Identify which cell holds the provided text, then report its [X, Y] central coordinate. 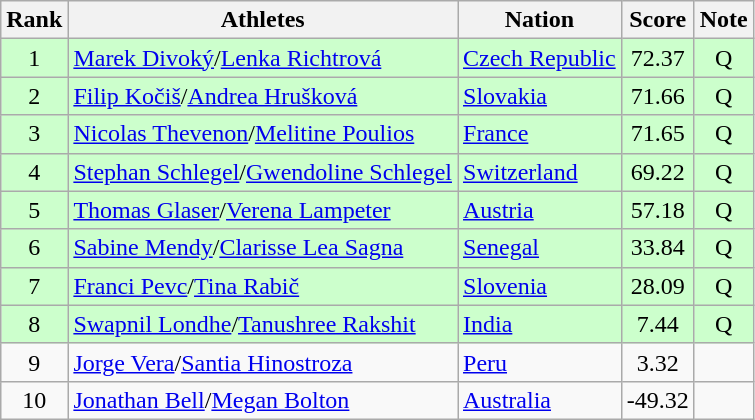
Sabine Mendy/Clarisse Lea Sagna [263, 248]
2 [34, 96]
Czech Republic [540, 58]
Jonathan Bell/Megan Bolton [263, 400]
Marek Divoký/Lenka Richtrová [263, 58]
5 [34, 210]
Slovakia [540, 96]
Score [658, 20]
28.09 [658, 286]
1 [34, 58]
72.37 [658, 58]
8 [34, 324]
Peru [540, 362]
Senegal [540, 248]
Jorge Vera/Santia Hinostroza [263, 362]
Note [724, 20]
Slovenia [540, 286]
Filip Kočiš/Andrea Hrušková [263, 96]
Nicolas Thevenon/Melitine Poulios [263, 134]
7.44 [658, 324]
69.22 [658, 172]
57.18 [658, 210]
Athletes [263, 20]
3.32 [658, 362]
Stephan Schlegel/Gwendoline Schlegel [263, 172]
India [540, 324]
Switzerland [540, 172]
Thomas Glaser/Verena Lampeter [263, 210]
33.84 [658, 248]
6 [34, 248]
7 [34, 286]
Austria [540, 210]
Australia [540, 400]
10 [34, 400]
Nation [540, 20]
9 [34, 362]
71.65 [658, 134]
Rank [34, 20]
4 [34, 172]
Swapnil Londhe/Tanushree Rakshit [263, 324]
71.66 [658, 96]
Franci Pevc/Tina Rabič [263, 286]
France [540, 134]
-49.32 [658, 400]
3 [34, 134]
